Pinpoint the cell where the given text exists, returning its (X, Y) midpoint coordinate. 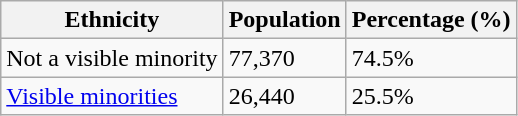
74.5% (431, 58)
Percentage (%) (431, 20)
Not a visible minority (112, 58)
26,440 (284, 96)
77,370 (284, 58)
Population (284, 20)
Ethnicity (112, 20)
Visible minorities (112, 96)
25.5% (431, 96)
